Scan for the cell matching the given text and deliver its [X, Y] coordinate at center. 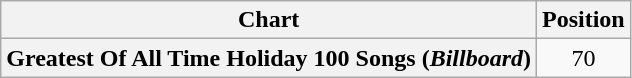
Position [584, 20]
Chart [269, 20]
70 [584, 58]
Greatest Of All Time Holiday 100 Songs (Billboard) [269, 58]
